Capture the cell that displays the provided text and extract its (X, Y) central coordinate. 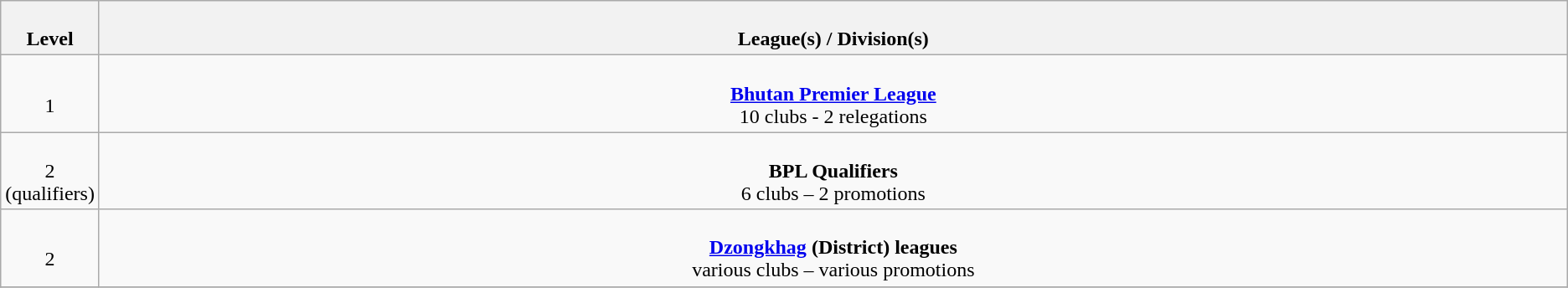
BPL Qualifiers 6 clubs – 2 promotions (833, 171)
Dzongkhag (District) leagues various clubs – various promotions (833, 248)
Bhutan Premier League 10 clubs - 2 relegations (833, 94)
2 (qualifiers) (50, 171)
Level (50, 28)
1 (50, 94)
2 (50, 248)
League(s) / Division(s) (833, 28)
